Locate the cell with the specified text and output its [x, y] center coordinate. 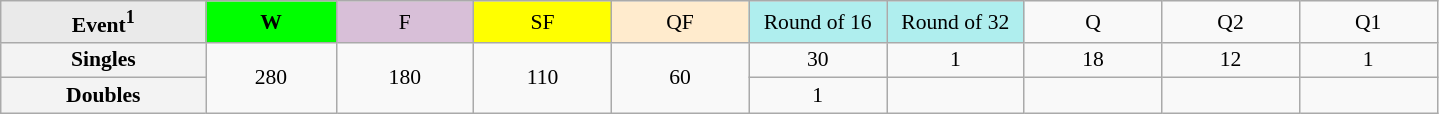
W [271, 22]
60 [680, 78]
Q [1093, 22]
280 [271, 78]
Event1 [104, 22]
Round of 32 [955, 22]
110 [543, 78]
Doubles [104, 96]
30 [818, 60]
18 [1093, 60]
F [405, 22]
Singles [104, 60]
QF [680, 22]
Round of 16 [818, 22]
SF [543, 22]
180 [405, 78]
Q2 [1231, 22]
12 [1231, 60]
Q1 [1368, 22]
